Output the [x, y] coordinate of the center of the cell containing the given text.  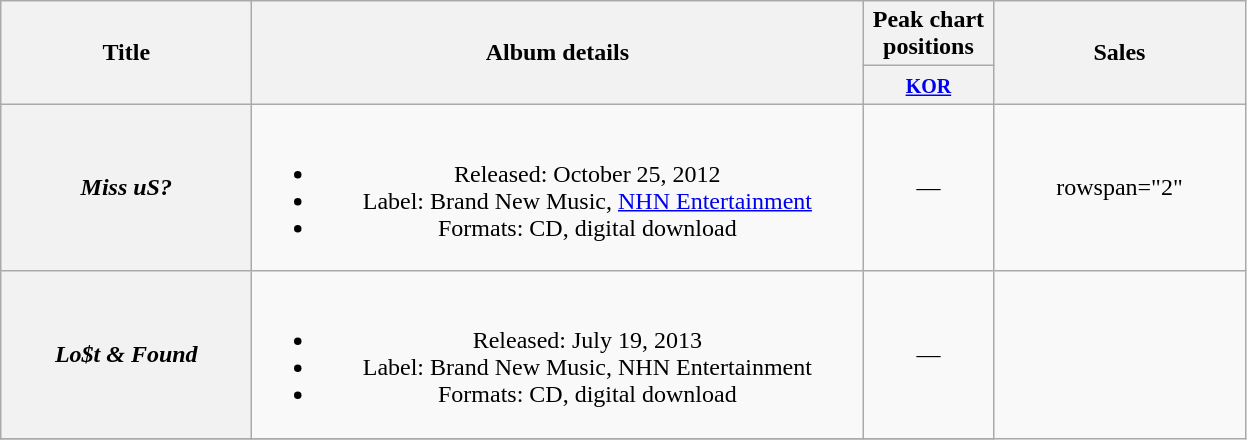
Lo$t & Found [126, 354]
Sales [1120, 52]
Album details [558, 52]
Miss uS? [126, 188]
Released: October 25, 2012Label: Brand New Music, NHN EntertainmentFormats: CD, digital download [558, 188]
Peak chart positions [928, 34]
KOR [928, 85]
Title [126, 52]
Released: July 19, 2013Label: Brand New Music, NHN EntertainmentFormats: CD, digital download [558, 354]
rowspan="2" [1120, 188]
